Find where the given text appears and provide that cell's center as (X, Y) coordinate. 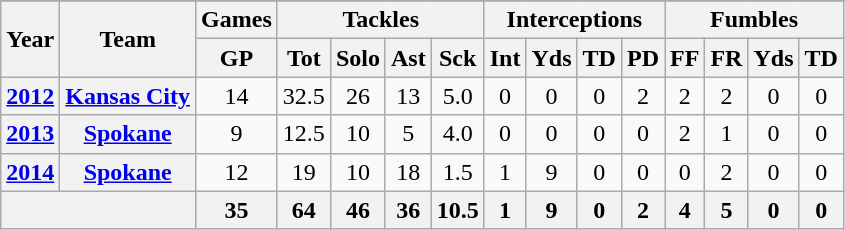
46 (358, 210)
Ast (408, 58)
Sck (458, 58)
Solo (358, 58)
Fumbles (754, 20)
Kansas City (128, 96)
Games (237, 20)
10.5 (458, 210)
4.0 (458, 134)
1.5 (458, 172)
GP (237, 58)
Team (128, 39)
2014 (30, 172)
12.5 (304, 134)
19 (304, 172)
26 (358, 96)
12 (237, 172)
18 (408, 172)
FR (726, 58)
13 (408, 96)
32.5 (304, 96)
PD (642, 58)
36 (408, 210)
2012 (30, 96)
Tot (304, 58)
Int (505, 58)
2013 (30, 134)
4 (685, 210)
Tackles (380, 20)
14 (237, 96)
Year (30, 39)
64 (304, 210)
Interceptions (574, 20)
35 (237, 210)
FF (685, 58)
5.0 (458, 96)
